Locate the cell with the specified text and output its (X, Y) center coordinate. 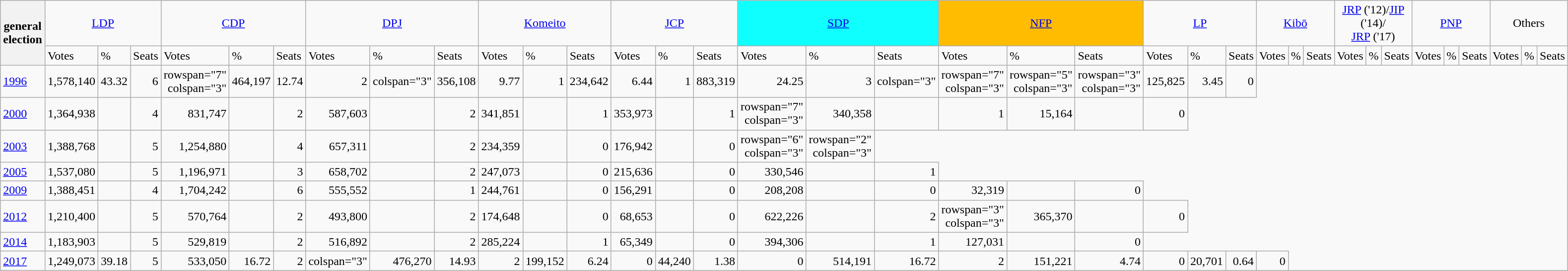
20,701 (1207, 261)
general election (23, 33)
1,388,451 (71, 190)
657,311 (338, 146)
JCP (674, 23)
1,704,242 (195, 190)
1,578,140 (71, 82)
1,364,938 (71, 113)
CDP (233, 23)
SDP (838, 23)
1.38 (716, 261)
247,073 (500, 172)
587,603 (338, 113)
Others (1529, 23)
516,892 (338, 242)
12.74 (290, 82)
2017 (23, 261)
176,942 (633, 146)
6.24 (589, 261)
DPJ (392, 23)
15,164 (1041, 113)
394,306 (772, 242)
533,050 (195, 261)
555,552 (338, 190)
883,319 (716, 82)
6.44 (633, 82)
24.25 (772, 82)
14.93 (457, 261)
39.18 (114, 261)
514,191 (840, 261)
Komeito (545, 23)
493,800 (338, 216)
9.77 (500, 82)
LDP (103, 23)
464,197 (251, 82)
1,210,400 (71, 216)
244,761 (500, 190)
1,249,073 (71, 261)
2000 (23, 113)
65,349 (633, 242)
215,636 (633, 172)
199,152 (545, 261)
151,221 (1041, 261)
356,108 (457, 82)
44,240 (674, 261)
341,851 (500, 113)
2012 (23, 216)
2005 (23, 172)
1,183,903 (71, 242)
285,224 (500, 242)
353,973 (633, 113)
2009 (23, 190)
340,358 (840, 113)
PNP (1451, 23)
234,359 (500, 146)
0.64 (1241, 261)
1996 (23, 82)
LP (1200, 23)
rowspan="6" colspan="3" (772, 146)
1,388,768 (71, 146)
JRP ('12)/JIP ('14)/JRP ('17) (1373, 23)
4.74 (1109, 261)
1,537,080 (71, 172)
2003 (23, 146)
Kibō (1295, 23)
476,270 (402, 261)
NFP (1041, 23)
208,208 (772, 190)
rowspan="2" colspan="3" (840, 146)
570,764 (195, 216)
2014 (23, 242)
rowspan="5" colspan="3" (1041, 82)
529,819 (195, 242)
622,226 (772, 216)
156,291 (633, 190)
330,546 (772, 172)
174,648 (500, 216)
831,747 (195, 113)
1,254,880 (195, 146)
365,370 (1041, 216)
658,702 (338, 172)
43.32 (114, 82)
1,196,971 (195, 172)
125,825 (1165, 82)
234,642 (589, 82)
127,031 (973, 242)
68,653 (633, 216)
3.45 (1207, 82)
32,319 (973, 190)
